Provide the (X, Y) coordinate of the cell's center where the given text is located.  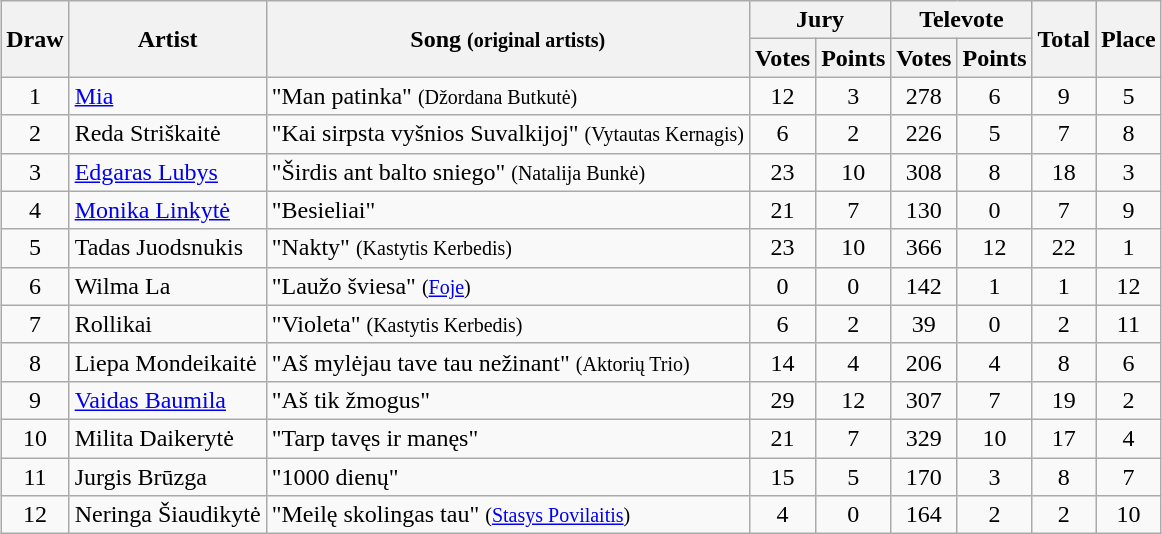
366 (924, 248)
Total (1064, 39)
Song (original artists) (508, 39)
Milita Daikerytė (168, 438)
29 (782, 400)
19 (1064, 400)
"Širdis ant balto sniego" (Natalija Bunkė) (508, 172)
329 (924, 438)
130 (924, 210)
206 (924, 362)
"Besieliai" (508, 210)
"Tarp tavęs ir manęs" (508, 438)
Tadas Juodsnukis (168, 248)
17 (1064, 438)
278 (924, 96)
14 (782, 362)
18 (1064, 172)
170 (924, 477)
Jury (820, 20)
"Violeta" (Kastytis Kerbedis) (508, 324)
Vaidas Baumila (168, 400)
142 (924, 286)
"Nakty" (Kastytis Kerbedis) (508, 248)
Jurgis Brūzga (168, 477)
Draw (35, 39)
Neringa Šiaudikytė (168, 515)
164 (924, 515)
"1000 dienų" (508, 477)
"Aš mylėjau tave tau nežinant" (Aktorių Trio) (508, 362)
226 (924, 134)
Rollikai (168, 324)
308 (924, 172)
"Kai sirpsta vyšnios Suvalkijoj" (Vytautas Kernagis) (508, 134)
"Aš tik žmogus" (508, 400)
Liepa Mondeikaitė (168, 362)
Televote (962, 20)
39 (924, 324)
Reda Striškaitė (168, 134)
15 (782, 477)
Wilma La (168, 286)
"Meilę skolingas tau" (Stasys Povilaitis) (508, 515)
Monika Linkytė (168, 210)
22 (1064, 248)
Artist (168, 39)
"Laužo šviesa" (Foje) (508, 286)
307 (924, 400)
"Man patinka" (Džordana Butkutė) (508, 96)
Mia (168, 96)
Place (1129, 39)
Edgaras Lubys (168, 172)
